Capture the cell that displays the provided text and extract its (X, Y) central coordinate. 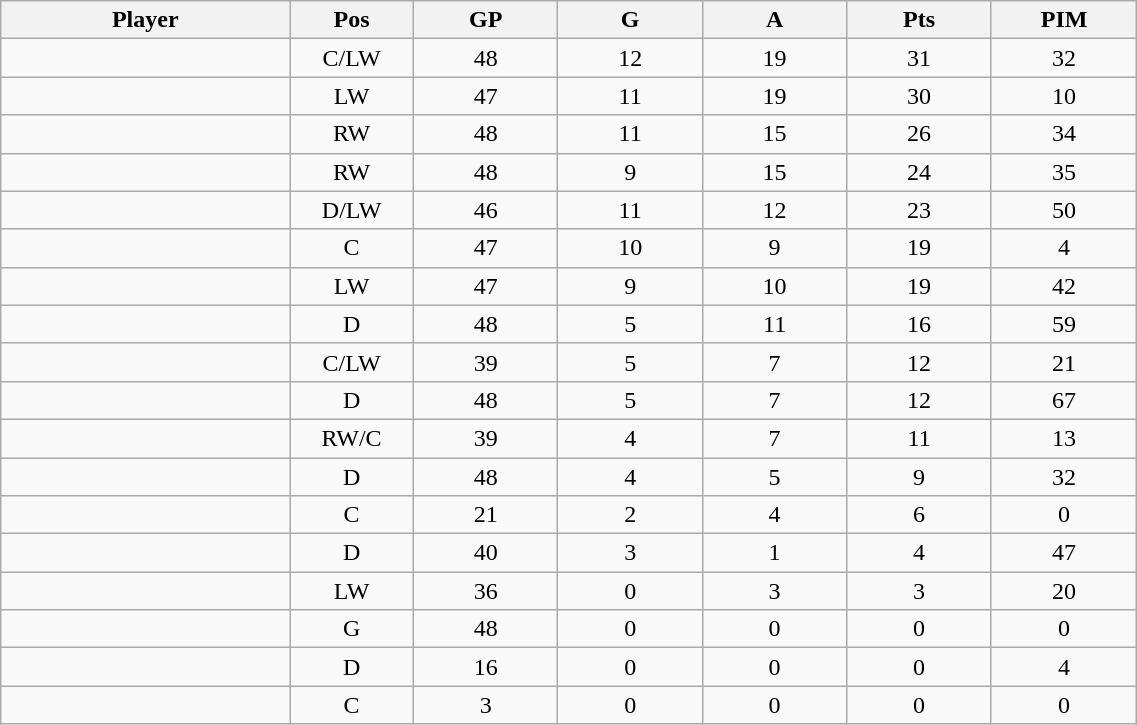
50 (1064, 210)
31 (919, 58)
40 (485, 553)
23 (919, 210)
36 (485, 591)
Player (146, 20)
59 (1064, 324)
2 (630, 515)
67 (1064, 400)
30 (919, 96)
6 (919, 515)
34 (1064, 134)
RW/C (352, 438)
Pos (352, 20)
A (774, 20)
13 (1064, 438)
D/LW (352, 210)
35 (1064, 172)
PIM (1064, 20)
26 (919, 134)
42 (1064, 286)
20 (1064, 591)
Pts (919, 20)
1 (774, 553)
24 (919, 172)
46 (485, 210)
GP (485, 20)
